Return (X, Y) of the center of cell containing provided text 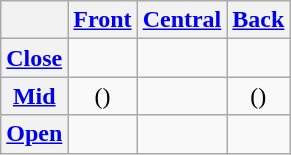
Mid (34, 96)
Central (182, 20)
Open (34, 134)
Front (102, 20)
Back (258, 20)
Close (34, 58)
